Determine the [X, Y] coordinate at the center of the cell enclosing the given text.  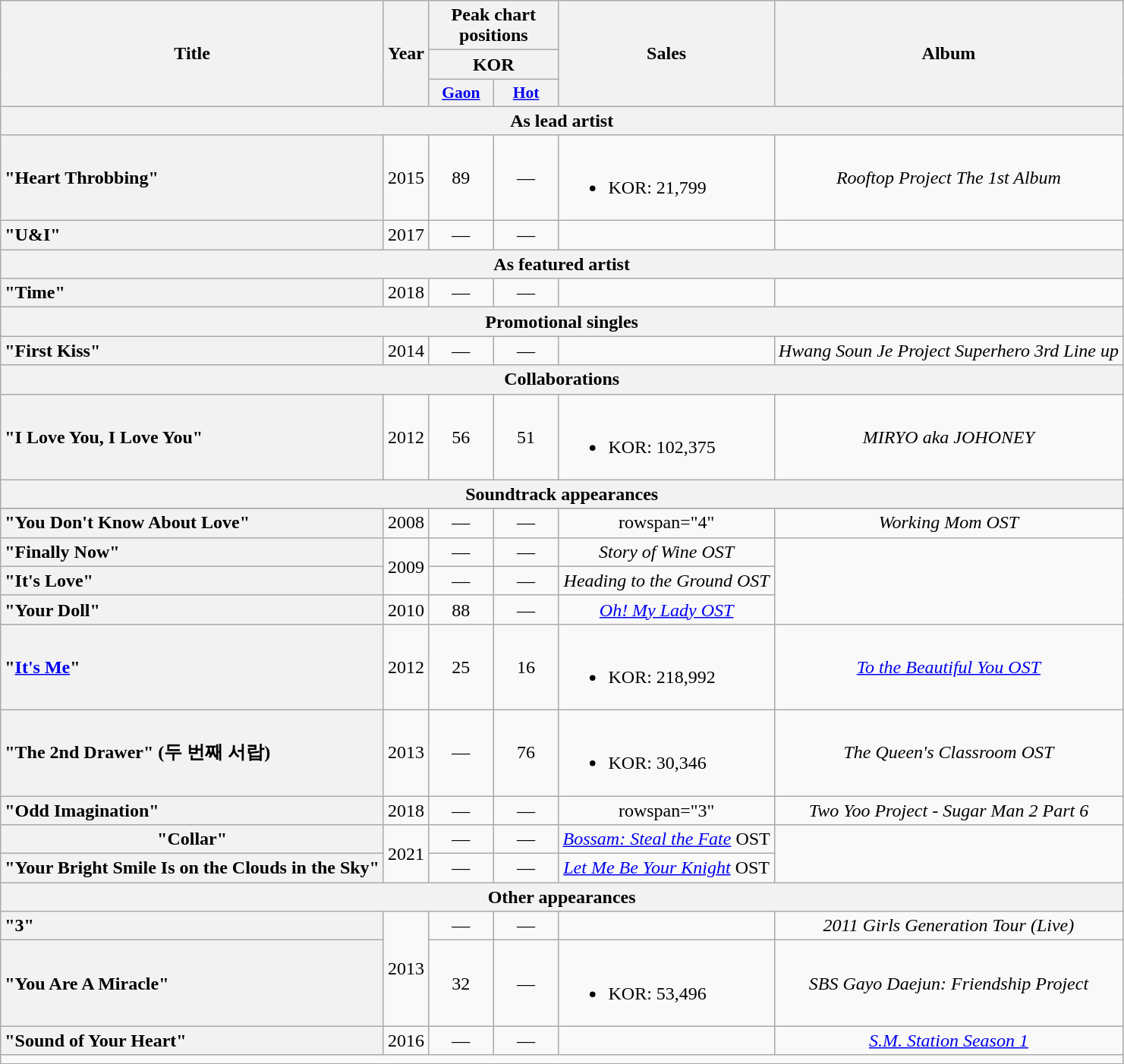
KOR: 53,496 [666, 984]
Promotional singles [562, 322]
Soundtrack appearances [562, 494]
2015 [405, 178]
Gaon [461, 93]
2021 [405, 854]
Year [405, 53]
2017 [405, 235]
88 [461, 609]
Heading to the Ground OST [666, 581]
"You Are A Miracle" [193, 984]
rowspan="4" [666, 523]
rowspan="3" [666, 810]
KOR: 218,992 [666, 666]
2010 [405, 609]
2016 [405, 1040]
To the Beautiful You OST [949, 666]
MIRYO aka JOHONEY [949, 437]
S.M. Station Season 1 [949, 1040]
The Queen's Classroom OST [949, 753]
"U&I" [193, 235]
"The 2nd Drawer" (두 번째 서랍) [193, 753]
"Collar" [193, 839]
Title [193, 53]
SBS Gayo Daejun: Friendship Project [949, 984]
KOR: 30,346 [666, 753]
"I Love You, I Love You" [193, 437]
Collaborations [562, 379]
Bossam: Steal the Fate OST [666, 839]
51 [526, 437]
Album [949, 53]
Rooftop Project The 1st Album [949, 178]
Hot [526, 93]
KOR: 102,375 [666, 437]
"First Kiss" [193, 351]
25 [461, 666]
"Your Doll" [193, 609]
"It's Love" [193, 581]
Let Me Be Your Knight OST [666, 868]
89 [461, 178]
32 [461, 984]
Two Yoo Project - Sugar Man 2 Part 6 [949, 810]
"It's Me" [193, 666]
As featured artist [562, 264]
2011 Girls Generation Tour (Live) [949, 926]
KOR: 21,799 [666, 178]
16 [526, 666]
Working Mom OST [949, 523]
As lead artist [562, 121]
56 [461, 437]
"You Don't Know About Love" [193, 523]
Story of Wine OST [666, 552]
Other appearances [562, 897]
2014 [405, 351]
"Heart Throbbing" [193, 178]
2008 [405, 523]
76 [526, 753]
Peak chartpositions [493, 26]
Sales [666, 53]
"3" [193, 926]
"Time" [193, 293]
"Finally Now" [193, 552]
Oh! My Lady OST [666, 609]
"Sound of Your Heart" [193, 1040]
2009 [405, 566]
Hwang Soun Je Project Superhero 3rd Line up [949, 351]
"Odd Imagination" [193, 810]
KOR [493, 65]
"Your Bright Smile Is on the Clouds in the Sky" [193, 868]
